Find where the given text appears and provide that cell's center as (X, Y) coordinate. 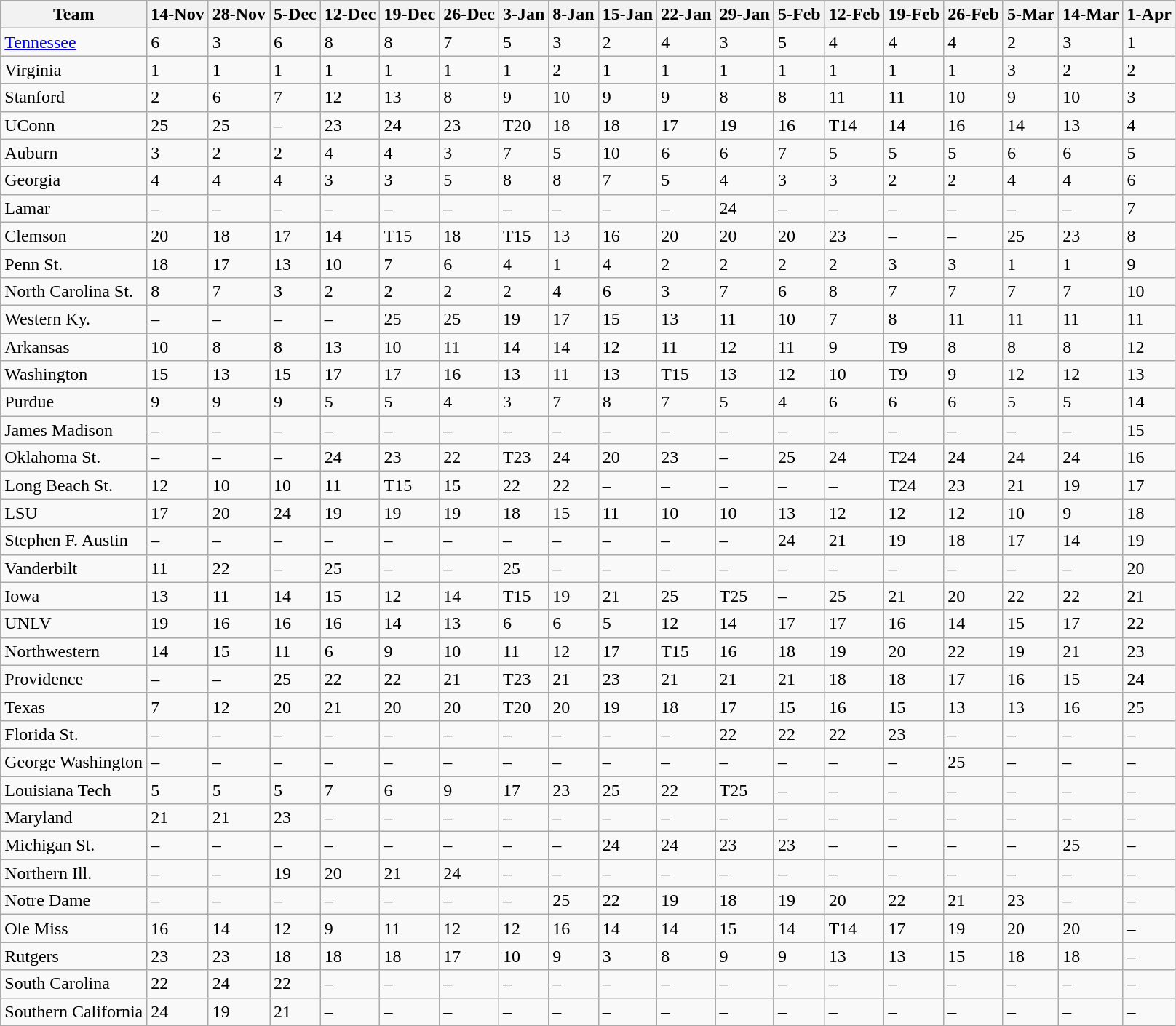
North Carolina St. (74, 291)
Stephen F. Austin (74, 541)
14-Nov (178, 15)
Tennessee (74, 42)
19-Dec (410, 15)
5-Mar (1030, 15)
29-Jan (744, 15)
26-Feb (974, 15)
George Washington (74, 762)
8-Jan (573, 15)
5-Dec (295, 15)
Southern California (74, 1011)
Western Ky. (74, 319)
3-Jan (523, 15)
1-Apr (1149, 15)
Ole Miss (74, 928)
LSU (74, 513)
Oklahoma St. (74, 458)
Vanderbilt (74, 568)
22-Jan (686, 15)
Providence (74, 679)
Notre Dame (74, 901)
UConn (74, 125)
Rutgers (74, 956)
12-Feb (854, 15)
Michigan St. (74, 846)
Louisiana Tech (74, 790)
12-Dec (350, 15)
Georgia (74, 180)
Lamar (74, 208)
Maryland (74, 818)
Virginia (74, 70)
Auburn (74, 153)
19-Feb (914, 15)
14-Mar (1091, 15)
Washington (74, 375)
South Carolina (74, 984)
Iowa (74, 596)
Long Beach St. (74, 485)
Penn St. (74, 263)
Florida St. (74, 734)
Clemson (74, 236)
Purdue (74, 402)
UNLV (74, 624)
Team (74, 15)
Stanford (74, 98)
15-Jan (627, 15)
28-Nov (239, 15)
Arkansas (74, 347)
Northwestern (74, 651)
Texas (74, 707)
James Madison (74, 430)
26-Dec (469, 15)
Northern Ill. (74, 873)
5-Feb (799, 15)
